Locate the cell with the specified text and output its (x, y) center coordinate. 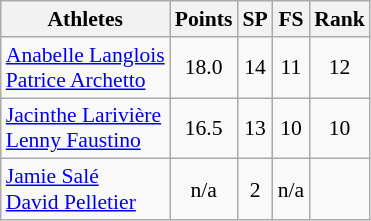
2 (254, 190)
Anabelle LangloisPatrice Archetto (86, 68)
12 (340, 68)
13 (254, 128)
11 (292, 68)
Rank (340, 19)
Jamie SaléDavid Pelletier (86, 190)
18.0 (204, 68)
Jacinthe LarivièreLenny Faustino (86, 128)
SP (254, 19)
FS (292, 19)
14 (254, 68)
Athletes (86, 19)
16.5 (204, 128)
Points (204, 19)
